Return [x, y] of the center of cell containing provided text 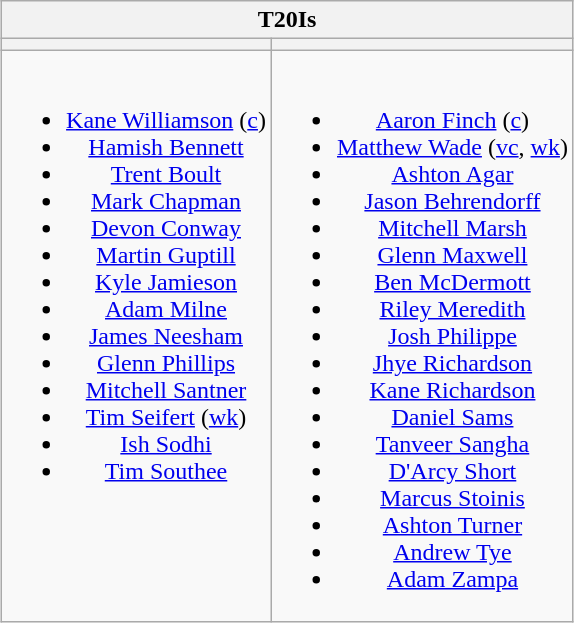
T20Is [288, 20]
